Output the [x, y] coordinate of the center of the cell containing the given text.  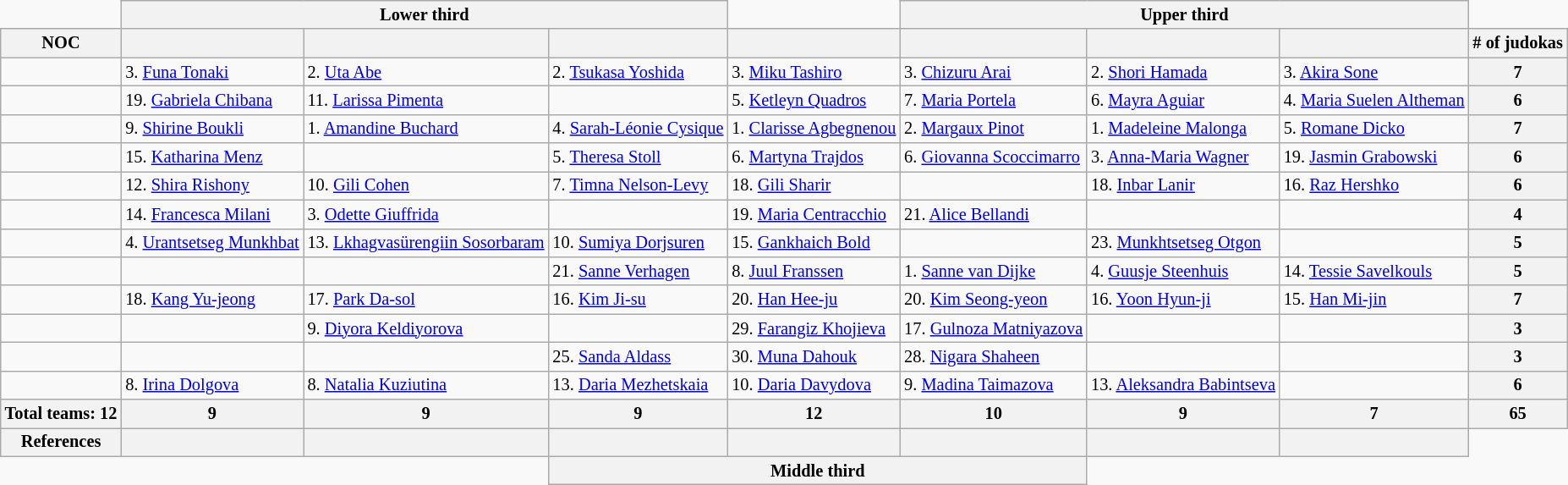
8. Juul Franssen [814, 271]
6. Mayra Aguiar [1183, 100]
4 [1518, 214]
10 [993, 414]
7. Maria Portela [993, 100]
15. Gankhaich Bold [814, 243]
6. Giovanna Scoccimarro [993, 157]
21. Alice Bellandi [993, 214]
5. Romane Dicko [1374, 129]
4. Guusje Steenhuis [1183, 271]
1. Madeleine Malonga [1183, 129]
12. Shira Rishony [211, 185]
18. Gili Sharir [814, 185]
Lower third [425, 14]
25. Sanda Aldass [639, 356]
# of judokas [1518, 43]
1. Amandine Buchard [426, 129]
3. Akira Sone [1374, 72]
15. Han Mi-jin [1374, 300]
5. Theresa Stoll [639, 157]
3. Chizuru Arai [993, 72]
4. Maria Suelen Altheman [1374, 100]
13. Daria Mezhetskaia [639, 385]
6. Martyna Trajdos [814, 157]
16. Kim Ji-su [639, 300]
23. Munkhtsetseg Otgon [1183, 243]
NOC [61, 43]
9. Madina Taimazova [993, 385]
3. Odette Giuffrida [426, 214]
30. Muna Dahouk [814, 356]
16. Yoon Hyun-ji [1183, 300]
17. Park Da-sol [426, 300]
19. Gabriela Chibana [211, 100]
8. Irina Dolgova [211, 385]
28. Nigara Shaheen [993, 356]
13. Lkhagvasürengiin Sosorbaram [426, 243]
3. Funa Tonaki [211, 72]
5. Ketleyn Quadros [814, 100]
9. Diyora Keldiyorova [426, 328]
10. Daria Davydova [814, 385]
References [61, 442]
15. Katharina Menz [211, 157]
16. Raz Hershko [1374, 185]
19. Jasmin Grabowski [1374, 157]
4. Urantsetseg Munkhbat [211, 243]
14. Francesca Milani [211, 214]
13. Aleksandra Babintseva [1183, 385]
18. Inbar Lanir [1183, 185]
65 [1518, 414]
7. Timna Nelson-Levy [639, 185]
2. Margaux Pinot [993, 129]
17. Gulnoza Matniyazova [993, 328]
3. Miku Tashiro [814, 72]
9. Shirine Boukli [211, 129]
14. Tessie Savelkouls [1374, 271]
10. Gili Cohen [426, 185]
2. Uta Abe [426, 72]
Upper third [1184, 14]
12 [814, 414]
3. Anna-Maria Wagner [1183, 157]
2. Shori Hamada [1183, 72]
1. Clarisse Agbegnenou [814, 129]
2. Tsukasa Yoshida [639, 72]
18. Kang Yu-jeong [211, 300]
11. Larissa Pimenta [426, 100]
Middle third [819, 471]
21. Sanne Verhagen [639, 271]
19. Maria Centracchio [814, 214]
4. Sarah-Léonie Cysique [639, 129]
1. Sanne van Dijke [993, 271]
20. Han Hee-ju [814, 300]
10. Sumiya Dorjsuren [639, 243]
29. Farangiz Khojieva [814, 328]
Total teams: 12 [61, 414]
8. Natalia Kuziutina [426, 385]
20. Kim Seong-yeon [993, 300]
